Search for the cell housing the specified text and yield its [X, Y] center coordinate. 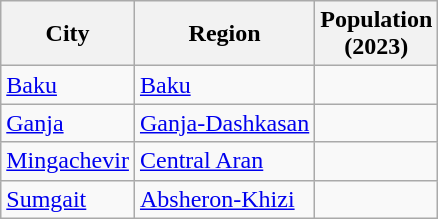
Central Aran [224, 161]
Population(2023) [376, 34]
Ganja-Dashkasan [224, 123]
Ganja [68, 123]
Absheron-Khizi [224, 199]
Sumgait [68, 199]
City [68, 34]
Region [224, 34]
Mingachevir [68, 161]
